Pinpoint the cell where the given text exists, returning its [x, y] midpoint coordinate. 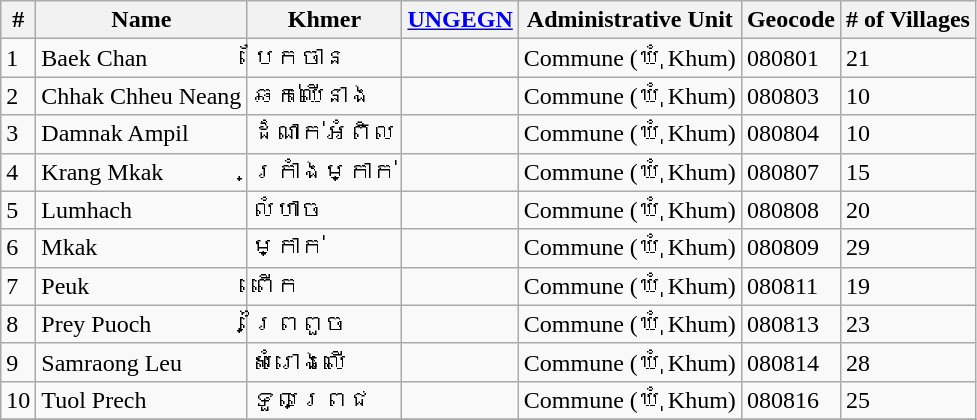
Baek Chan [142, 58]
080811 [790, 286]
29 [908, 248]
Chhak Chheu Neang [142, 96]
080814 [790, 362]
ម្កាក់ [324, 248]
8 [18, 324]
080816 [790, 400]
080804 [790, 134]
28 [908, 362]
ទួលព្រេជ [324, 400]
សំរោងលើ [324, 362]
2 [18, 96]
1 [18, 58]
# [18, 20]
Damnak Ampil [142, 134]
Name [142, 20]
Prey Puoch [142, 324]
# of Villages [908, 20]
080803 [790, 96]
6 [18, 248]
4 [18, 172]
080801 [790, 58]
ដំណាក់អំពិល [324, 134]
ក្រាំងម្កាក់ [324, 172]
080808 [790, 210]
3 [18, 134]
Khmer [324, 20]
ព្រៃពួច [324, 324]
Peuk [142, 286]
080807 [790, 172]
ពើក [324, 286]
Samraong Leu [142, 362]
19 [908, 286]
21 [908, 58]
Tuol Prech [142, 400]
15 [908, 172]
បែកចាន [324, 58]
080813 [790, 324]
080809 [790, 248]
Krang Mkak [142, 172]
7 [18, 286]
20 [908, 210]
5 [18, 210]
Lumhach [142, 210]
UNGEGN [460, 20]
Geocode [790, 20]
9 [18, 362]
លំហាច [324, 210]
Mkak [142, 248]
25 [908, 400]
Administrative Unit [630, 20]
ឆក់ឈើនាង [324, 96]
23 [908, 324]
